Determine the (X, Y) coordinate at the center of the cell enclosing the given text.  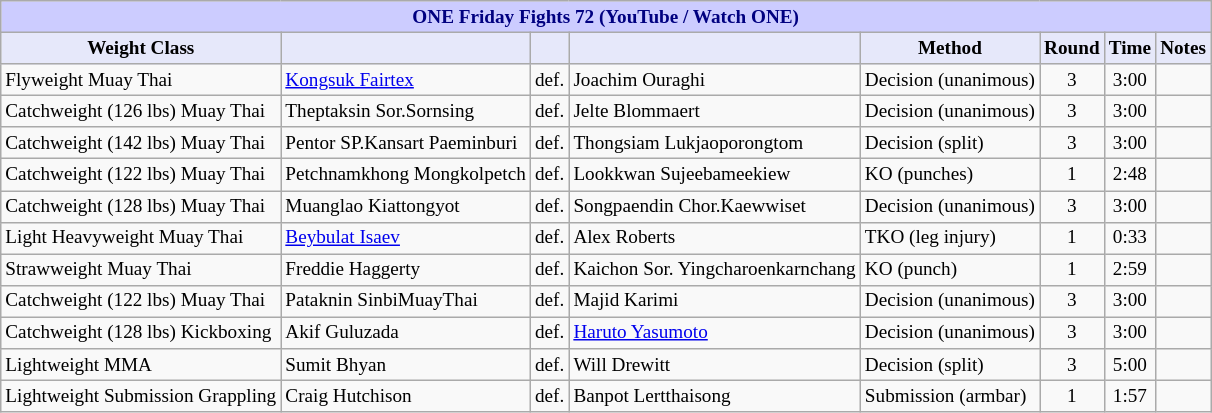
Time (1130, 48)
Haruto Yasumoto (714, 333)
Beybulat Isaev (406, 238)
Method (950, 48)
Majid Karimi (714, 301)
Thongsiam Lukjaoporongtom (714, 143)
Lightweight Submission Grappling (141, 396)
Muanglao Kiattongyot (406, 206)
Alex Roberts (714, 238)
Notes (1184, 48)
Lookkwan Sujeebameekiew (714, 175)
Kongsuk Fairtex (406, 80)
2:48 (1130, 175)
Lightweight MMA (141, 365)
Songpaendin Chor.Kaewwiset (714, 206)
Kaichon Sor. Yingcharoenkarnchang (714, 270)
Petchnamkhong Mongkolpetch (406, 175)
Catchweight (142 lbs) Muay Thai (141, 143)
Pentor SP.Kansart Paeminburi (406, 143)
Jelte Blommaert (714, 111)
Round (1072, 48)
0:33 (1130, 238)
Weight Class (141, 48)
Catchweight (126 lbs) Muay Thai (141, 111)
Sumit Bhyan (406, 365)
TKO (leg injury) (950, 238)
Freddie Haggerty (406, 270)
Will Drewitt (714, 365)
KO (punch) (950, 270)
Light Heavyweight Muay Thai (141, 238)
1:57 (1130, 396)
Banpot Lertthaisong (714, 396)
2:59 (1130, 270)
Strawweight Muay Thai (141, 270)
Catchweight (128 lbs) Muay Thai (141, 206)
Joachim Ouraghi (714, 80)
Catchweight (128 lbs) Kickboxing (141, 333)
5:00 (1130, 365)
ONE Friday Fights 72 (YouTube / Watch ONE) (606, 17)
Pataknin SinbiMuayThai (406, 301)
Craig Hutchison (406, 396)
KO (punches) (950, 175)
Submission (armbar) (950, 396)
Akif Guluzada (406, 333)
Theptaksin Sor.Sornsing (406, 111)
Flyweight Muay Thai (141, 80)
